Extract the (X, Y) coordinate from the center of the cell holding the provided text.  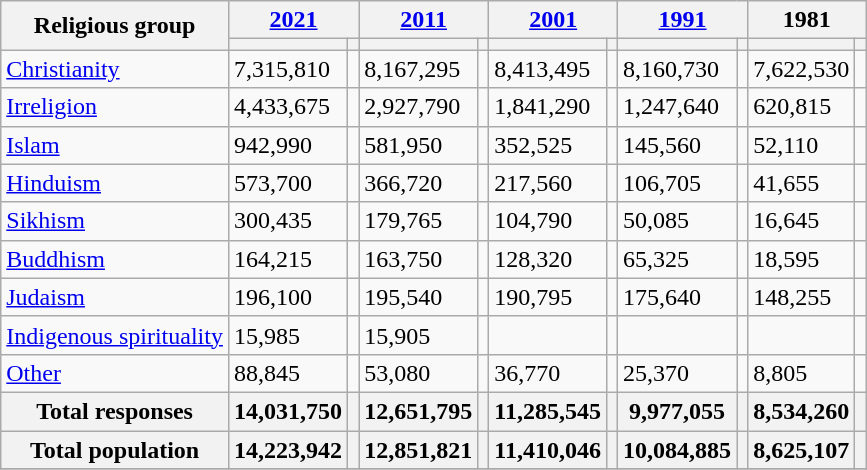
Hinduism (115, 183)
Religious group (115, 26)
2021 (293, 20)
Other (115, 373)
352,525 (548, 145)
217,560 (548, 183)
Indigenous spirituality (115, 335)
300,435 (288, 221)
106,705 (678, 183)
104,790 (548, 221)
581,950 (418, 145)
8,625,107 (802, 449)
7,315,810 (288, 69)
8,805 (802, 373)
164,215 (288, 259)
52,110 (802, 145)
14,031,750 (288, 411)
128,320 (548, 259)
41,655 (802, 183)
942,990 (288, 145)
4,433,675 (288, 107)
Irreligion (115, 107)
18,595 (802, 259)
16,645 (802, 221)
15,985 (288, 335)
2011 (424, 20)
195,540 (418, 297)
Total population (115, 449)
11,410,046 (548, 449)
8,160,730 (678, 69)
1991 (683, 20)
36,770 (548, 373)
196,100 (288, 297)
366,720 (418, 183)
179,765 (418, 221)
1,841,290 (548, 107)
1,247,640 (678, 107)
12,851,821 (418, 449)
2,927,790 (418, 107)
12,651,795 (418, 411)
7,622,530 (802, 69)
148,255 (802, 297)
10,084,885 (678, 449)
9,977,055 (678, 411)
145,560 (678, 145)
14,223,942 (288, 449)
Buddhism (115, 259)
2001 (554, 20)
Judaism (115, 297)
11,285,545 (548, 411)
190,795 (548, 297)
573,700 (288, 183)
25,370 (678, 373)
8,167,295 (418, 69)
8,413,495 (548, 69)
Islam (115, 145)
88,845 (288, 373)
50,085 (678, 221)
15,905 (418, 335)
8,534,260 (802, 411)
Christianity (115, 69)
53,080 (418, 373)
1981 (807, 20)
620,815 (802, 107)
175,640 (678, 297)
65,325 (678, 259)
Sikhism (115, 221)
163,750 (418, 259)
Total responses (115, 411)
